From the cell containing the given text, extract its center point as (x, y) coordinate. 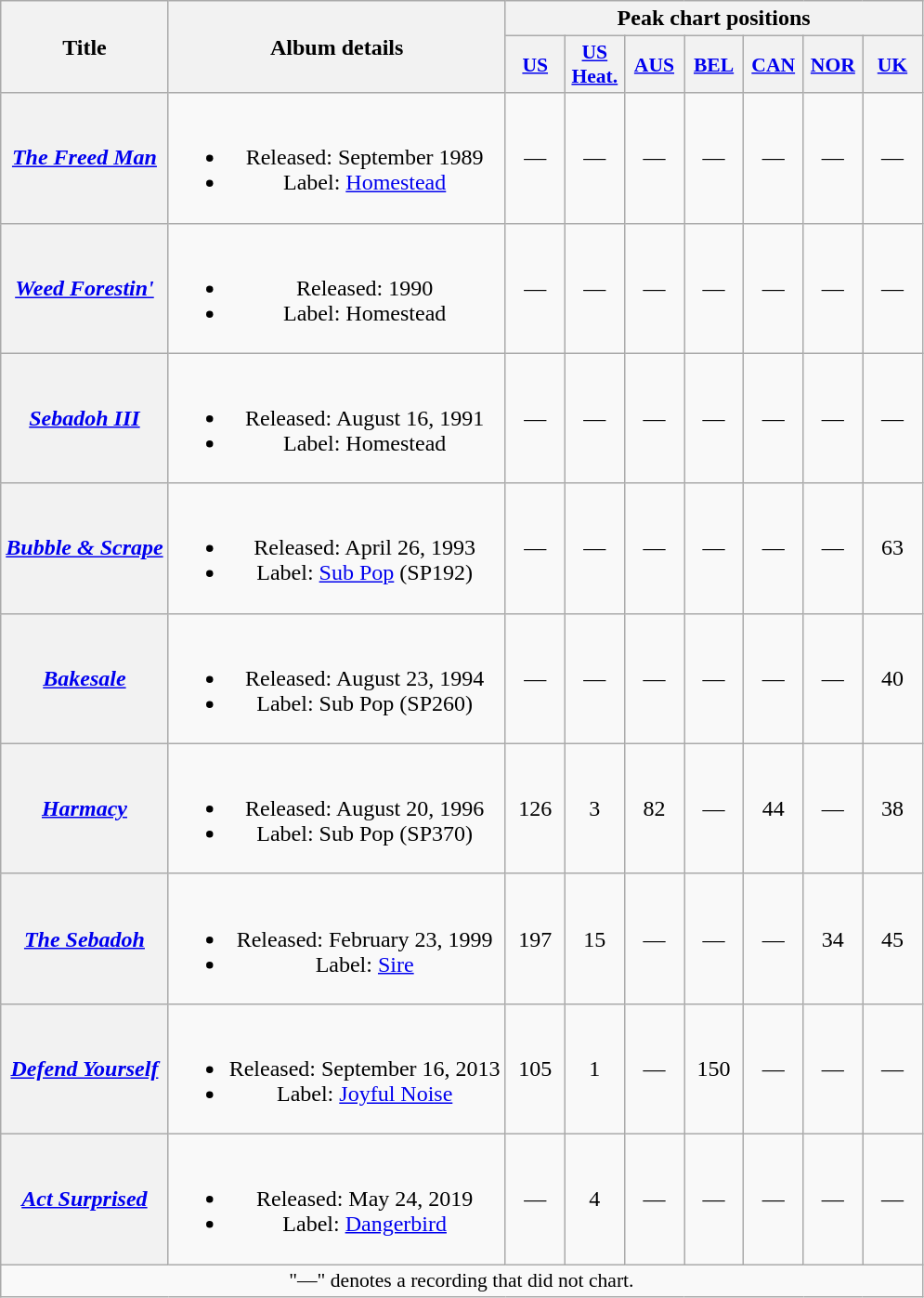
4 (594, 1199)
3 (594, 808)
NOR (833, 65)
Weed Forestin' (85, 288)
34 (833, 938)
USHeat. (594, 65)
Album details (336, 46)
40 (892, 678)
Peak chart positions (713, 19)
Released: May 24, 2019Label: Dangerbird (336, 1199)
38 (892, 808)
US (535, 65)
1 (594, 1069)
Released: August 16, 1991Label: Homestead (336, 418)
Bakesale (85, 678)
150 (714, 1069)
197 (535, 938)
Released: 1990Label: Homestead (336, 288)
The Freed Man (85, 158)
BEL (714, 65)
Released: August 23, 1994Label: Sub Pop (SP260) (336, 678)
44 (774, 808)
The Sebadoh (85, 938)
Released: August 20, 1996Label: Sub Pop (SP370) (336, 808)
CAN (774, 65)
AUS (654, 65)
Released: September 1989Label: Homestead (336, 158)
15 (594, 938)
Bubble & Scrape (85, 548)
Act Surprised (85, 1199)
63 (892, 548)
Released: April 26, 1993Label: Sub Pop (SP192) (336, 548)
Sebadoh III (85, 418)
Released: September 16, 2013Label: Joyful Noise (336, 1069)
"—" denotes a recording that did not chart. (462, 1280)
82 (654, 808)
45 (892, 938)
UK (892, 65)
Harmacy (85, 808)
Title (85, 46)
126 (535, 808)
Defend Yourself (85, 1069)
Released: February 23, 1999Label: Sire (336, 938)
105 (535, 1069)
